Scan for the cell matching the given text and deliver its (x, y) coordinate at center. 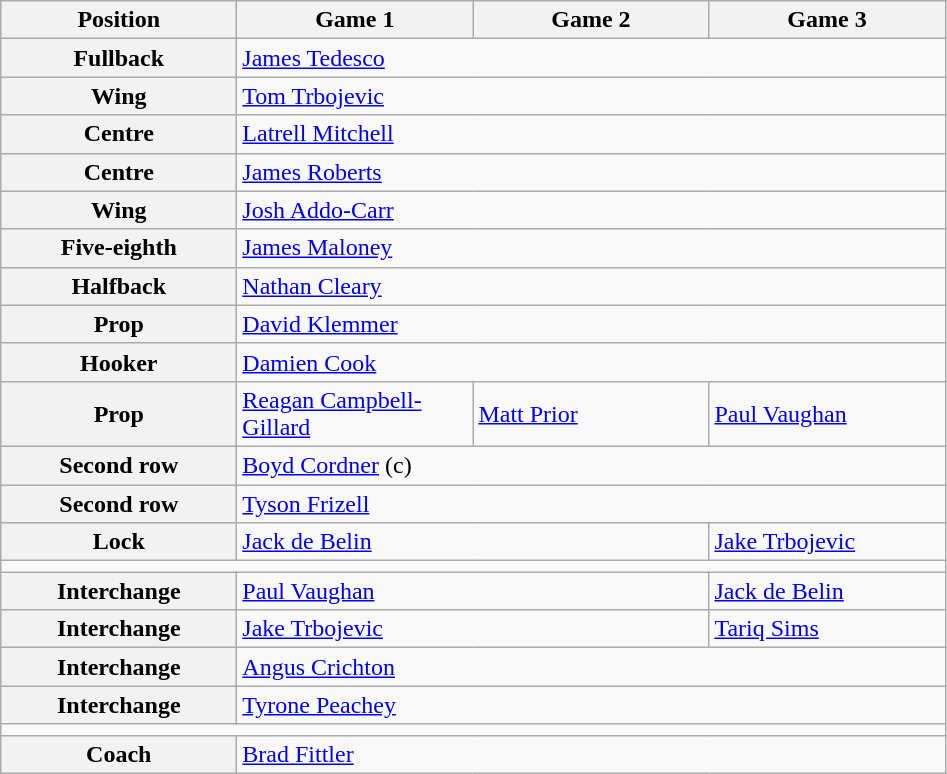
Tyrone Peachey (591, 705)
Latrell Mitchell (591, 134)
Tom Trbojevic (591, 96)
Five-eighth (119, 248)
Boyd Cordner (c) (591, 465)
Halfback (119, 286)
Matt Prior (591, 414)
James Tedesco (591, 58)
Brad Fittler (591, 754)
Nathan Cleary (591, 286)
Josh Addo-Carr (591, 210)
Game 3 (827, 20)
Position (119, 20)
David Klemmer (591, 324)
Angus Crichton (591, 667)
Tariq Sims (827, 629)
Game 1 (355, 20)
Hooker (119, 362)
Tyson Frizell (591, 503)
Coach (119, 754)
Lock (119, 542)
Game 2 (591, 20)
Damien Cook (591, 362)
Fullback (119, 58)
Reagan Campbell-Gillard (355, 414)
James Roberts (591, 172)
James Maloney (591, 248)
